Return [x, y] of the center of cell containing provided text 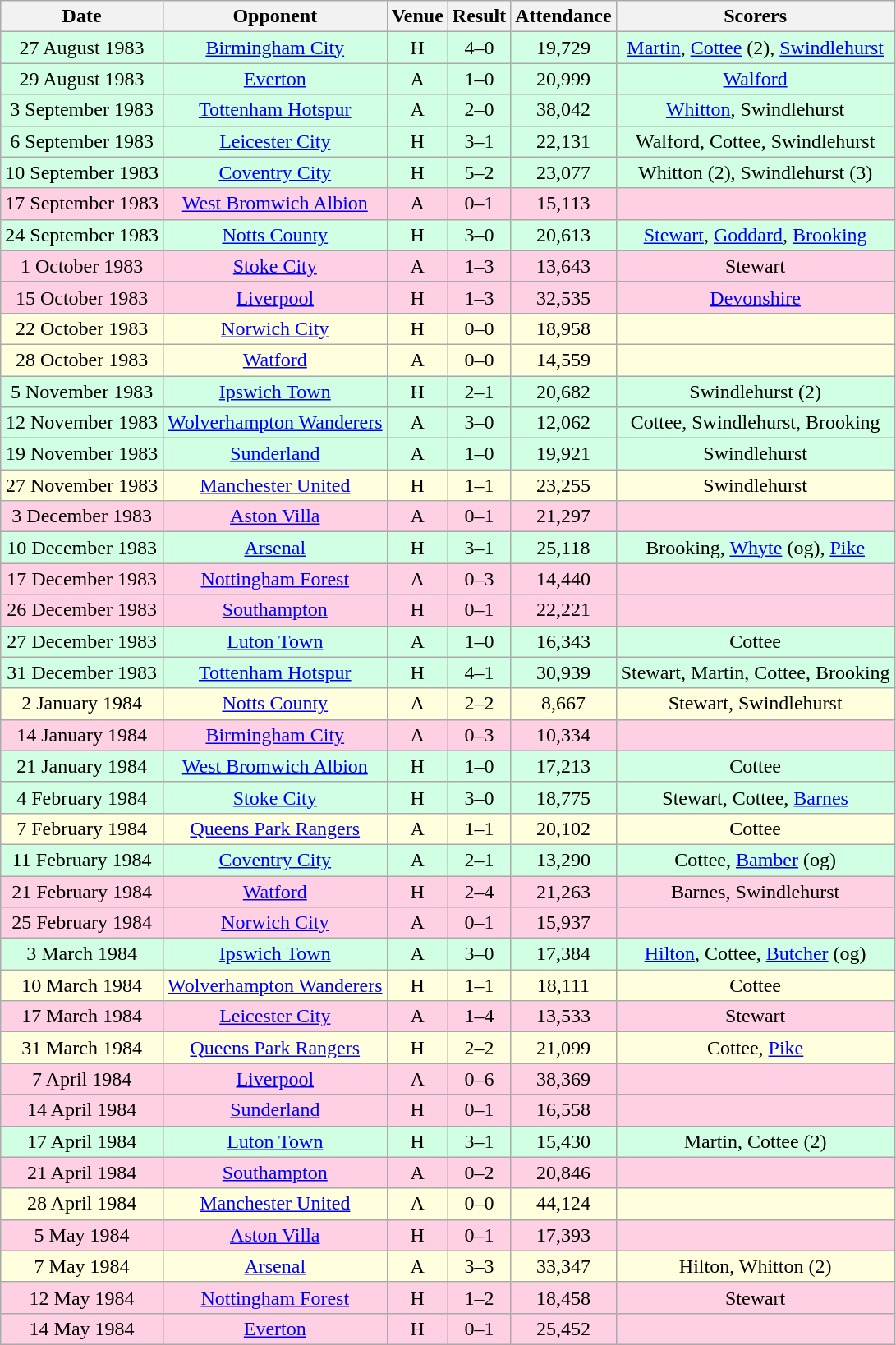
7 May 1984 [82, 1266]
18,458 [563, 1297]
Stewart, Martin, Cottee, Brooking [756, 672]
21 February 1984 [82, 891]
Result [479, 16]
25,452 [563, 1329]
27 November 1983 [82, 485]
13,533 [563, 1017]
0–2 [479, 1173]
16,343 [563, 641]
20,613 [563, 235]
21,263 [563, 891]
16,558 [563, 1110]
21,099 [563, 1048]
44,124 [563, 1204]
25,118 [563, 548]
5–2 [479, 172]
4–0 [479, 48]
0–6 [479, 1079]
4–1 [479, 672]
33,347 [563, 1266]
22 October 1983 [82, 328]
17 March 1984 [82, 1017]
17 September 1983 [82, 204]
15,937 [563, 923]
7 April 1984 [82, 1079]
13,290 [563, 860]
10 September 1983 [82, 172]
Hilton, Whitton (2) [756, 1266]
14 January 1984 [82, 735]
5 November 1983 [82, 392]
1 October 1983 [82, 266]
19 November 1983 [82, 454]
10,334 [563, 735]
25 February 1984 [82, 923]
Venue [417, 16]
38,369 [563, 1079]
Whitton, Swindlehurst [756, 110]
Stewart, Goddard, Brooking [756, 235]
23,255 [563, 485]
20,102 [563, 829]
2 January 1984 [82, 704]
15,430 [563, 1141]
1–2 [479, 1297]
21 January 1984 [82, 766]
14,559 [563, 360]
4 February 1984 [82, 797]
10 December 1983 [82, 548]
Cottee, Swindlehurst, Brooking [756, 423]
22,131 [563, 141]
3 March 1984 [82, 954]
18,775 [563, 797]
12,062 [563, 423]
23,077 [563, 172]
Brooking, Whyte (og), Pike [756, 548]
21 April 1984 [82, 1173]
20,846 [563, 1173]
Swindlehurst (2) [756, 392]
24 September 1983 [82, 235]
30,939 [563, 672]
12 May 1984 [82, 1297]
10 March 1984 [82, 985]
2–4 [479, 891]
Attendance [563, 16]
Date [82, 16]
17,384 [563, 954]
17,213 [563, 766]
3 December 1983 [82, 516]
31 March 1984 [82, 1048]
14 May 1984 [82, 1329]
27 August 1983 [82, 48]
11 February 1984 [82, 860]
18,958 [563, 328]
14 April 1984 [82, 1110]
19,921 [563, 454]
29 August 1983 [82, 79]
32,535 [563, 297]
17 December 1983 [82, 579]
Stewart, Swindlehurst [756, 704]
Cottee, Bamber (og) [756, 860]
26 December 1983 [82, 610]
20,999 [563, 79]
Devonshire [756, 297]
21,297 [563, 516]
Martin, Cottee (2), Swindlehurst [756, 48]
20,682 [563, 392]
3 September 1983 [82, 110]
13,643 [563, 266]
3–3 [479, 1266]
19,729 [563, 48]
Walford, Cottee, Swindlehurst [756, 141]
27 December 1983 [82, 641]
Opponent [274, 16]
28 April 1984 [82, 1204]
12 November 1983 [82, 423]
14,440 [563, 579]
Barnes, Swindlehurst [756, 891]
7 February 1984 [82, 829]
22,221 [563, 610]
18,111 [563, 985]
17,393 [563, 1235]
Cottee, Pike [756, 1048]
5 May 1984 [82, 1235]
6 September 1983 [82, 141]
Martin, Cottee (2) [756, 1141]
31 December 1983 [82, 672]
Scorers [756, 16]
1–4 [479, 1017]
38,042 [563, 110]
15 October 1983 [82, 297]
Whitton (2), Swindlehurst (3) [756, 172]
15,113 [563, 204]
28 October 1983 [82, 360]
2–0 [479, 110]
8,667 [563, 704]
Stewart, Cottee, Barnes [756, 797]
Walford [756, 79]
17 April 1984 [82, 1141]
Hilton, Cottee, Butcher (og) [756, 954]
